Return the [x, y] coordinate for the center point of the cell that contains the specified text.  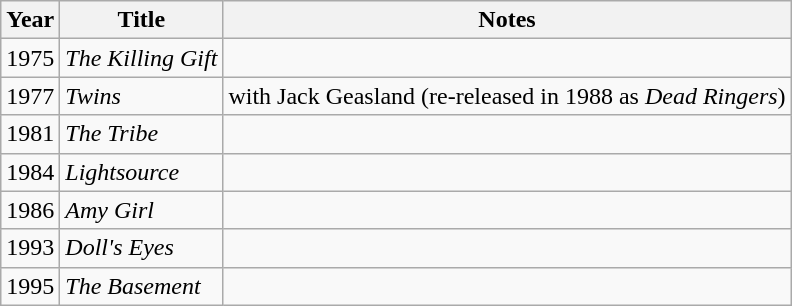
Notes [507, 20]
1977 [30, 96]
Lightsource [142, 172]
1975 [30, 58]
Amy Girl [142, 210]
with Jack Geasland (re-released in 1988 as Dead Ringers) [507, 96]
Title [142, 20]
The Tribe [142, 134]
Twins [142, 96]
1986 [30, 210]
1993 [30, 248]
The Basement [142, 286]
1981 [30, 134]
1984 [30, 172]
Doll's Eyes [142, 248]
1995 [30, 286]
Year [30, 20]
The Killing Gift [142, 58]
